Output the [X, Y] coordinate of the center of the cell containing the given text.  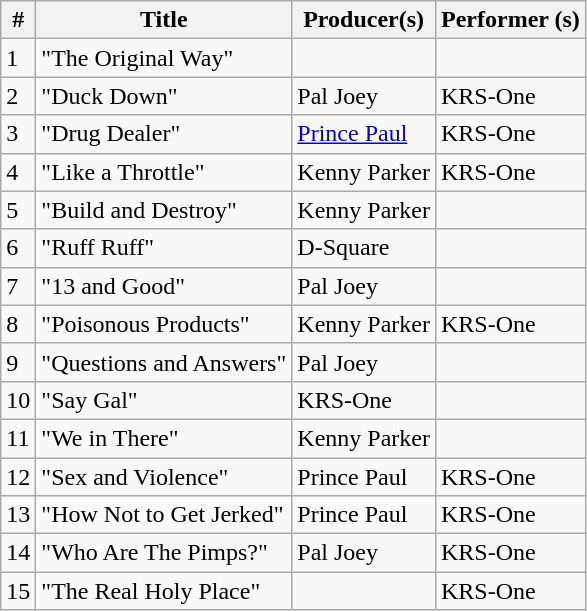
Performer (s) [510, 20]
# [18, 20]
"Poisonous Products" [164, 324]
"The Original Way" [164, 58]
14 [18, 553]
"Who Are The Pimps?" [164, 553]
"Ruff Ruff" [164, 248]
3 [18, 134]
2 [18, 96]
12 [18, 477]
"Drug Dealer" [164, 134]
D-Square [364, 248]
"The Real Holy Place" [164, 591]
8 [18, 324]
1 [18, 58]
"Build and Destroy" [164, 210]
13 [18, 515]
4 [18, 172]
5 [18, 210]
"Say Gal" [164, 400]
"13 and Good" [164, 286]
"How Not to Get Jerked" [164, 515]
"Like a Throttle" [164, 172]
Producer(s) [364, 20]
"Questions and Answers" [164, 362]
"Sex and Violence" [164, 477]
9 [18, 362]
"Duck Down" [164, 96]
11 [18, 438]
7 [18, 286]
"We in There" [164, 438]
6 [18, 248]
Title [164, 20]
10 [18, 400]
15 [18, 591]
